Pinpoint the cell where the given text exists, returning its [x, y] midpoint coordinate. 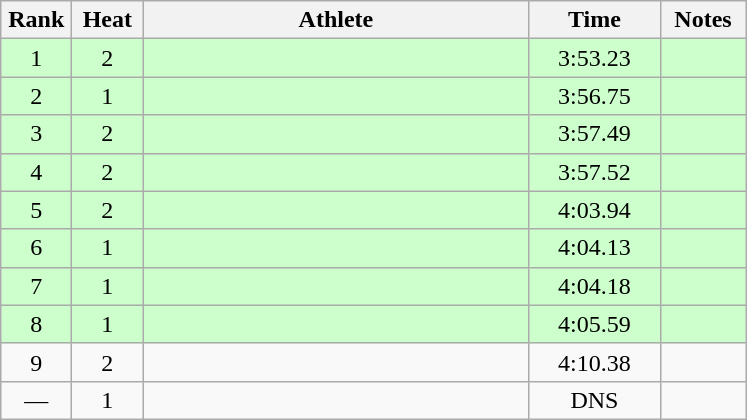
3:57.49 [594, 134]
4:04.18 [594, 286]
Time [594, 20]
8 [36, 324]
4:04.13 [594, 248]
— [36, 400]
4:03.94 [594, 210]
3:53.23 [594, 58]
4:05.59 [594, 324]
DNS [594, 400]
4 [36, 172]
Athlete [336, 20]
Notes [703, 20]
6 [36, 248]
3:56.75 [594, 96]
Rank [36, 20]
3:57.52 [594, 172]
Heat [108, 20]
9 [36, 362]
7 [36, 286]
5 [36, 210]
4:10.38 [594, 362]
3 [36, 134]
